Return (X, Y) of the center of cell containing provided text 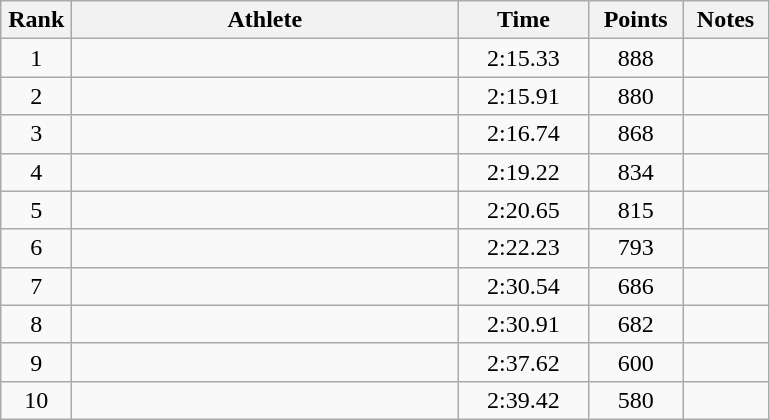
1 (36, 58)
Points (636, 20)
4 (36, 172)
2 (36, 96)
6 (36, 248)
3 (36, 134)
815 (636, 210)
2:15.91 (524, 96)
2:16.74 (524, 134)
2:22.23 (524, 248)
10 (36, 400)
600 (636, 362)
2:15.33 (524, 58)
Athlete (265, 20)
868 (636, 134)
880 (636, 96)
2:30.54 (524, 286)
Time (524, 20)
834 (636, 172)
2:19.22 (524, 172)
2:37.62 (524, 362)
Notes (725, 20)
682 (636, 324)
9 (36, 362)
5 (36, 210)
888 (636, 58)
8 (36, 324)
Rank (36, 20)
7 (36, 286)
2:20.65 (524, 210)
686 (636, 286)
793 (636, 248)
580 (636, 400)
2:39.42 (524, 400)
2:30.91 (524, 324)
